Pinpoint the cell where the given text exists, returning its (X, Y) midpoint coordinate. 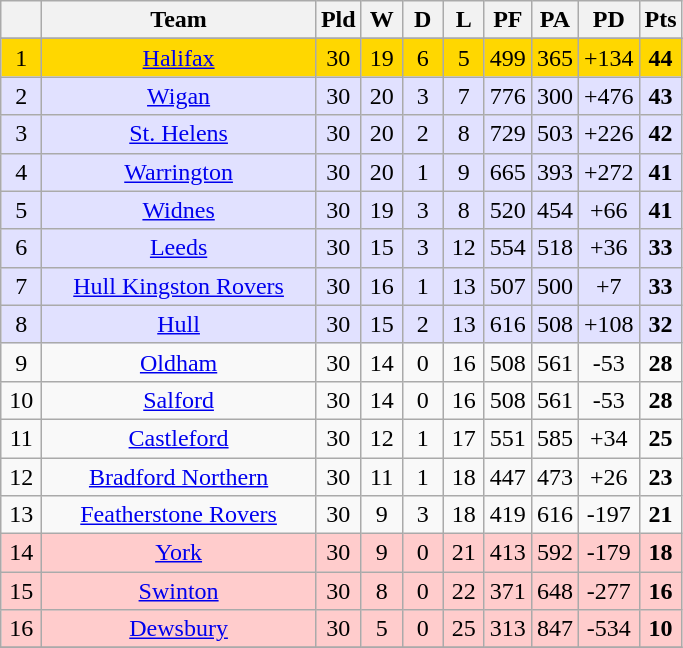
+272 (608, 172)
313 (508, 629)
17 (464, 438)
+66 (608, 210)
Swinton (179, 591)
+26 (608, 477)
+36 (608, 248)
365 (554, 58)
648 (554, 591)
+7 (608, 286)
Widnes (179, 210)
447 (508, 477)
554 (508, 248)
Dewsbury (179, 629)
Wigan (179, 96)
PA (554, 20)
44 (660, 58)
Hull (179, 324)
665 (508, 172)
42 (660, 134)
585 (554, 438)
PD (608, 20)
Bradford Northern (179, 477)
507 (508, 286)
+226 (608, 134)
Featherstone Rovers (179, 515)
592 (554, 553)
Hull Kingston Rovers (179, 286)
W (382, 20)
York (179, 553)
+108 (608, 324)
-197 (608, 515)
-277 (608, 591)
Halifax (179, 58)
Pts (660, 20)
454 (554, 210)
Oldham (179, 362)
500 (554, 286)
32 (660, 324)
Team (179, 20)
518 (554, 248)
473 (554, 477)
847 (554, 629)
393 (554, 172)
23 (660, 477)
300 (554, 96)
520 (508, 210)
413 (508, 553)
+134 (608, 58)
+476 (608, 96)
Leeds (179, 248)
4 (22, 172)
22 (464, 591)
Salford (179, 400)
499 (508, 58)
729 (508, 134)
Warrington (179, 172)
776 (508, 96)
PF (508, 20)
St. Helens (179, 134)
419 (508, 515)
371 (508, 591)
D (422, 20)
-534 (608, 629)
503 (554, 134)
Pld (338, 20)
Castleford (179, 438)
43 (660, 96)
551 (508, 438)
+34 (608, 438)
-179 (608, 553)
L (464, 20)
